From the cell containing the given text, extract its center point as [X, Y] coordinate. 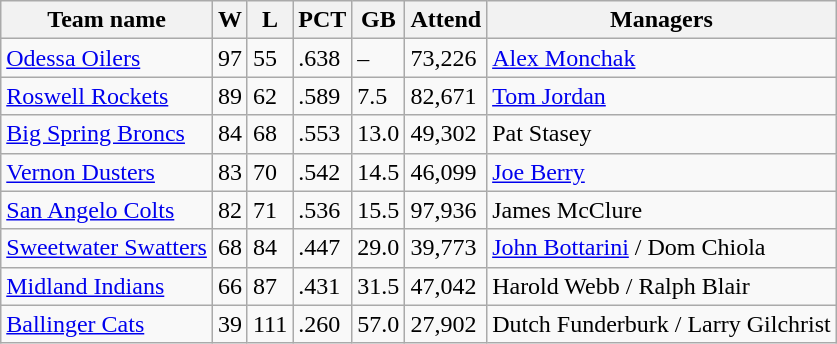
Joe Berry [662, 172]
.536 [322, 210]
97,936 [446, 210]
Harold Webb / Ralph Blair [662, 286]
.542 [322, 172]
Pat Stasey [662, 134]
7.5 [378, 96]
70 [270, 172]
– [378, 58]
87 [270, 286]
71 [270, 210]
47,042 [446, 286]
46,099 [446, 172]
Roswell Rockets [107, 96]
62 [270, 96]
.638 [322, 58]
49,302 [446, 134]
.431 [322, 286]
L [270, 20]
John Bottarini / Dom Chiola [662, 248]
Vernon Dusters [107, 172]
Attend [446, 20]
83 [230, 172]
82,671 [446, 96]
Team name [107, 20]
James McClure [662, 210]
GB [378, 20]
29.0 [378, 248]
.553 [322, 134]
Tom Jordan [662, 96]
97 [230, 58]
Managers [662, 20]
39,773 [446, 248]
31.5 [378, 286]
.589 [322, 96]
W [230, 20]
57.0 [378, 324]
Alex Monchak [662, 58]
Sweetwater Swatters [107, 248]
15.5 [378, 210]
73,226 [446, 58]
55 [270, 58]
Big Spring Broncs [107, 134]
13.0 [378, 134]
.260 [322, 324]
Ballinger Cats [107, 324]
Midland Indians [107, 286]
Dutch Funderburk / Larry Gilchrist [662, 324]
14.5 [378, 172]
89 [230, 96]
111 [270, 324]
Odessa Oilers [107, 58]
.447 [322, 248]
27,902 [446, 324]
PCT [322, 20]
San Angelo Colts [107, 210]
82 [230, 210]
39 [230, 324]
66 [230, 286]
